Locate the cell with the specified text and output its [x, y] center coordinate. 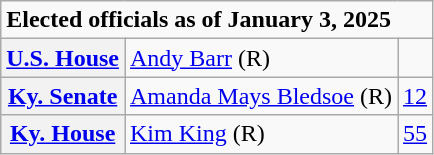
Ky. House [63, 134]
12 [416, 96]
Amanda Mays Bledsoe (R) [260, 96]
U.S. House [63, 58]
Andy Barr (R) [260, 58]
Ky. Senate [63, 96]
55 [416, 134]
Kim King (R) [260, 134]
Elected officials as of January 3, 2025 [217, 20]
